Locate the cell with the specified text and output its (X, Y) center coordinate. 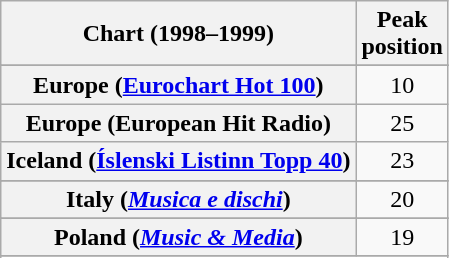
Poland (Music & Media) (178, 237)
10 (402, 85)
Chart (1998–1999) (178, 34)
Peakposition (402, 34)
25 (402, 123)
Iceland (Íslenski Listinn Topp 40) (178, 161)
Italy (Musica e dischi) (178, 199)
Europe (European Hit Radio) (178, 123)
Europe (Eurochart Hot 100) (178, 85)
20 (402, 199)
19 (402, 237)
23 (402, 161)
